Identify which cell holds the provided text, then report its (x, y) central coordinate. 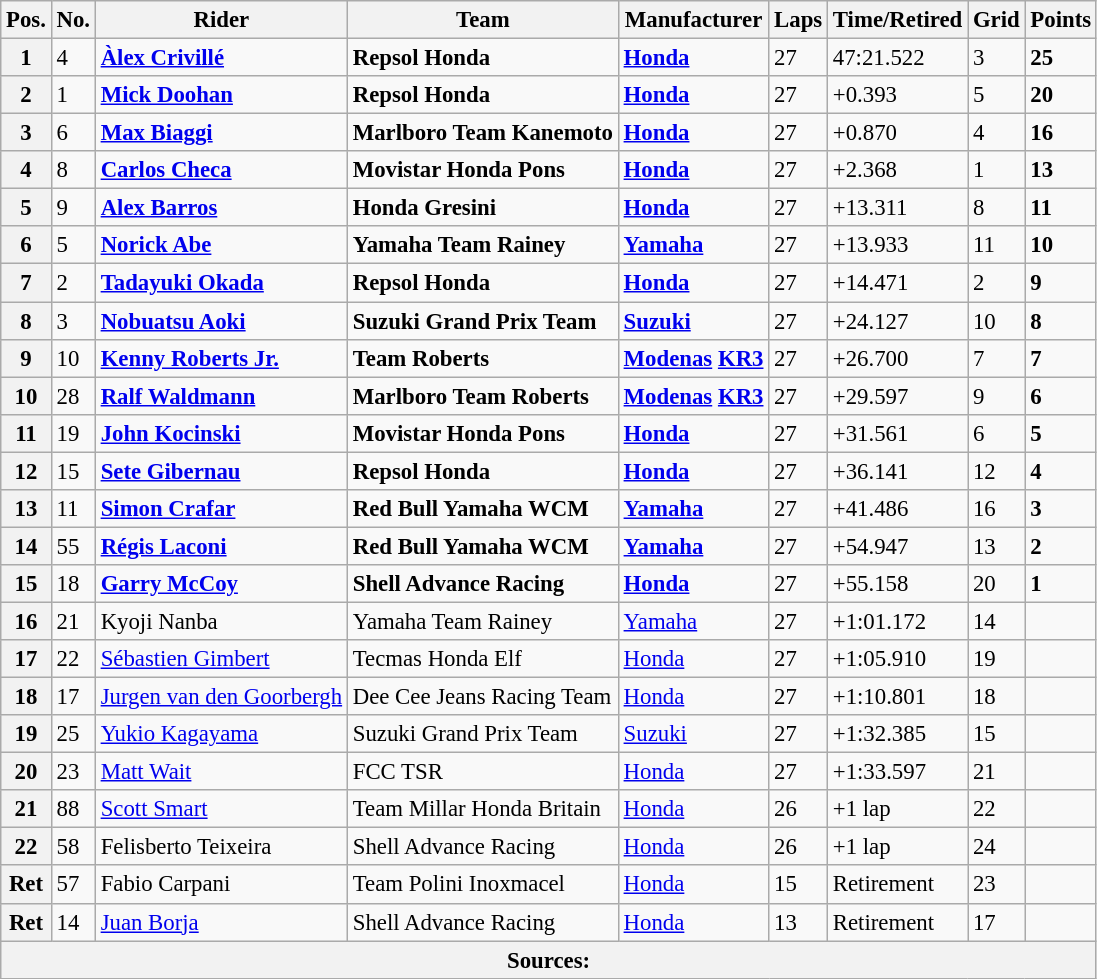
Nobuatsu Aoki (221, 321)
Norick Abe (221, 245)
Team Millar Honda Britain (482, 809)
+14.471 (898, 283)
+1:32.385 (898, 734)
Tecmas Honda Elf (482, 659)
+0.393 (898, 95)
Régis Laconi (221, 546)
+26.700 (898, 358)
+54.947 (898, 546)
Laps (798, 20)
FCC TSR (482, 772)
+31.561 (898, 433)
+55.158 (898, 584)
57 (73, 885)
No. (73, 20)
Kyoji Nanba (221, 621)
Team Roberts (482, 358)
Kenny Roberts Jr. (221, 358)
Matt Wait (221, 772)
Tadayuki Okada (221, 283)
Manufacturer (693, 20)
55 (73, 546)
+24.127 (898, 321)
John Kocinski (221, 433)
+1:05.910 (898, 659)
Team Polini Inoxmacel (482, 885)
+2.368 (898, 170)
Garry McCoy (221, 584)
+36.141 (898, 471)
Pos. (26, 20)
88 (73, 809)
+29.597 (898, 396)
Marlboro Team Roberts (482, 396)
Honda Gresini (482, 208)
Time/Retired (898, 20)
Mick Doohan (221, 95)
Dee Cee Jeans Racing Team (482, 697)
+1:10.801 (898, 697)
+0.870 (898, 133)
Fabio Carpani (221, 885)
Felisberto Teixeira (221, 847)
Sete Gibernau (221, 471)
Points (1060, 20)
Team (482, 20)
28 (73, 396)
+13.311 (898, 208)
+1:33.597 (898, 772)
Rider (221, 20)
Juan Borja (221, 922)
Sources: (549, 960)
Grid (996, 20)
Jurgen van den Goorbergh (221, 697)
Simon Crafar (221, 509)
Carlos Checa (221, 170)
Marlboro Team Kanemoto (482, 133)
Yukio Kagayama (221, 734)
47:21.522 (898, 58)
Max Biaggi (221, 133)
24 (996, 847)
+13.933 (898, 245)
Sébastien Gimbert (221, 659)
+1:01.172 (898, 621)
Àlex Crivillé (221, 58)
Ralf Waldmann (221, 396)
Scott Smart (221, 809)
+41.486 (898, 509)
Alex Barros (221, 208)
58 (73, 847)
